From the cell containing the given text, extract its center point as (X, Y) coordinate. 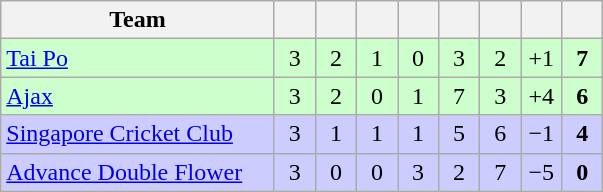
Tai Po (138, 58)
−1 (542, 134)
+4 (542, 96)
Singapore Cricket Club (138, 134)
Team (138, 20)
Advance Double Flower (138, 172)
4 (582, 134)
+1 (542, 58)
5 (460, 134)
−5 (542, 172)
Ajax (138, 96)
